Capture the cell that displays the provided text and extract its (X, Y) central coordinate. 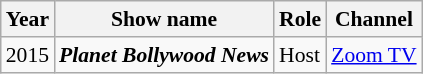
Zoom TV (374, 55)
Year (28, 19)
Host (300, 55)
Show name (164, 19)
Planet Bollywood News (164, 55)
Channel (374, 19)
2015 (28, 55)
Role (300, 19)
